Determine the (x, y) coordinate at the center of the cell enclosing the given text.  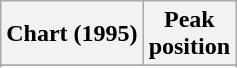
Chart (1995) (72, 34)
Peak position (189, 34)
